Capture the cell that displays the provided text and extract its [X, Y] central coordinate. 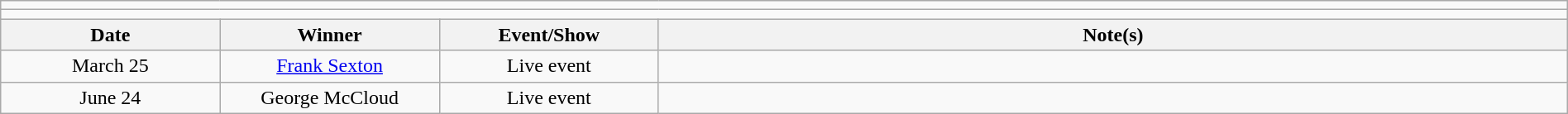
Note(s) [1113, 35]
March 25 [111, 66]
June 24 [111, 97]
Date [111, 35]
Winner [329, 35]
Event/Show [549, 35]
George McCloud [329, 97]
Frank Sexton [329, 66]
